For the text-containing cell, return its midpoint in [X, Y] coordinate format. 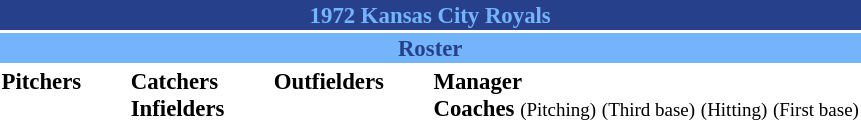
1972 Kansas City Royals [430, 15]
Roster [430, 48]
